Return the [x, y] coordinate for the center point of the cell that contains the specified text.  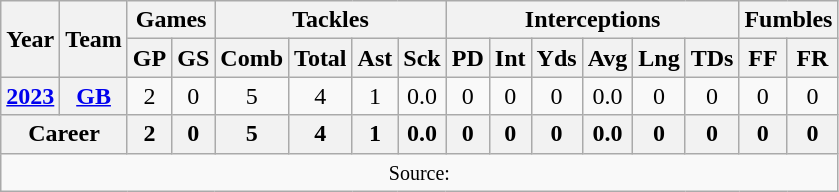
FF [763, 58]
PD [468, 58]
Yds [556, 58]
Lng [659, 58]
Year [30, 39]
Int [510, 58]
Career [64, 134]
Avg [608, 58]
2023 [30, 96]
Sck [422, 58]
FR [812, 58]
Games [170, 20]
Comb [252, 58]
GP [149, 58]
Total [321, 58]
TDs [712, 58]
GS [194, 58]
Team [94, 39]
Fumbles [788, 20]
Ast [375, 58]
Interceptions [592, 20]
Tackles [330, 20]
Source: [420, 172]
GB [94, 96]
